Scan for the cell matching the given text and deliver its (X, Y) coordinate at center. 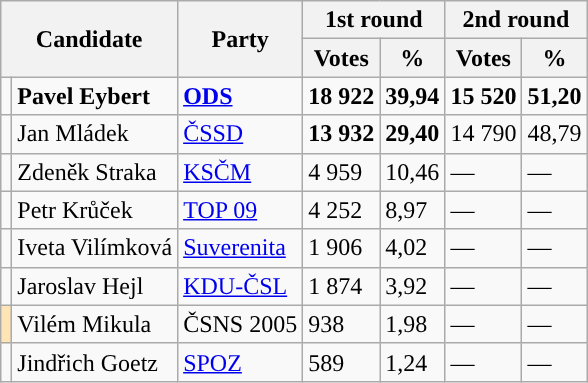
SPOZ (240, 362)
14 790 (484, 134)
18 922 (342, 96)
10,46 (412, 172)
Iveta Vilímková (95, 248)
Pavel Eybert (95, 96)
4 252 (342, 210)
ČSNS 2005 (240, 324)
Jaroslav Hejl (95, 286)
1,98 (412, 324)
Zdeněk Straka (95, 172)
29,40 (412, 134)
51,20 (554, 96)
938 (342, 324)
589 (342, 362)
Petr Krůček (95, 210)
48,79 (554, 134)
Jan Mládek (95, 134)
ODS (240, 96)
KDU-ČSL (240, 286)
Candidate (90, 39)
Vilém Mikula (95, 324)
13 932 (342, 134)
Suverenita (240, 248)
15 520 (484, 96)
1 906 (342, 248)
1st round (374, 20)
ČSSD (240, 134)
1,24 (412, 362)
1 874 (342, 286)
Jindřich Goetz (95, 362)
KSČM (240, 172)
TOP 09 (240, 210)
4 959 (342, 172)
3,92 (412, 286)
8,97 (412, 210)
4,02 (412, 248)
2nd round (516, 20)
Party (240, 39)
39,94 (412, 96)
